Extract the [x, y] coordinate from the center of the cell holding the provided text.  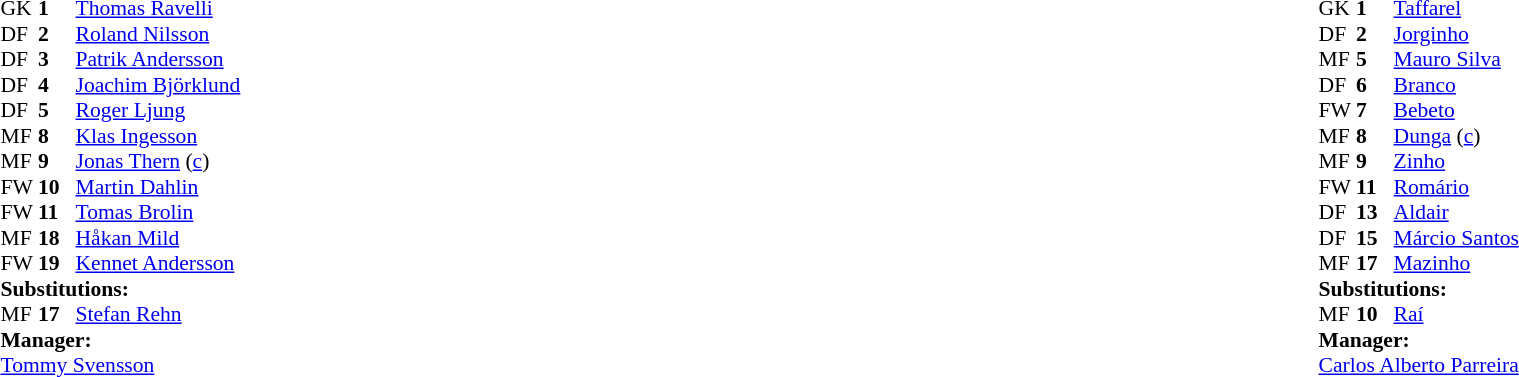
4 [57, 85]
Bebeto [1456, 111]
Joachim Björklund [158, 85]
Roger Ljung [158, 111]
Dunga (c) [1456, 136]
Mauro Silva [1456, 59]
3 [57, 59]
Håkan Mild [158, 238]
Roland Nilsson [158, 34]
13 [1375, 213]
Mazinho [1456, 263]
Raí [1456, 315]
Tomas Brolin [158, 213]
Jorginho [1456, 34]
6 [1375, 85]
18 [57, 238]
Kennet Andersson [158, 263]
15 [1375, 238]
7 [1375, 111]
Aldair [1456, 213]
Zinho [1456, 161]
Branco [1456, 85]
Jonas Thern (c) [158, 161]
Klas Ingesson [158, 136]
Patrik Andersson [158, 59]
19 [57, 263]
Stefan Rehn [158, 315]
Romário [1456, 187]
Martin Dahlin [158, 187]
Márcio Santos [1456, 238]
